Output the (X, Y) coordinate of the center of the cell containing the given text.  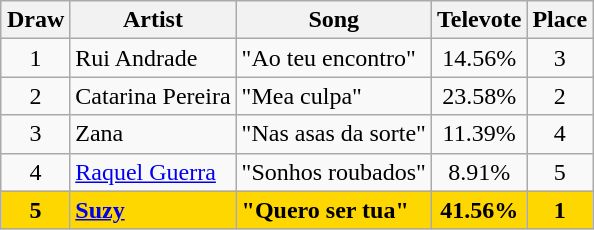
Rui Andrade (153, 58)
41.56% (478, 210)
Artist (153, 20)
"Quero ser tua" (334, 210)
23.58% (478, 96)
Raquel Guerra (153, 172)
Draw (35, 20)
"Nas asas da sorte" (334, 134)
"Mea culpa" (334, 96)
Song (334, 20)
"Ao teu encontro" (334, 58)
11.39% (478, 134)
8.91% (478, 172)
"Sonhos roubados" (334, 172)
Suzy (153, 210)
Place (560, 20)
Catarina Pereira (153, 96)
14.56% (478, 58)
Televote (478, 20)
Zana (153, 134)
